Determine the (x, y) coordinate at the center of the cell enclosing the given text.  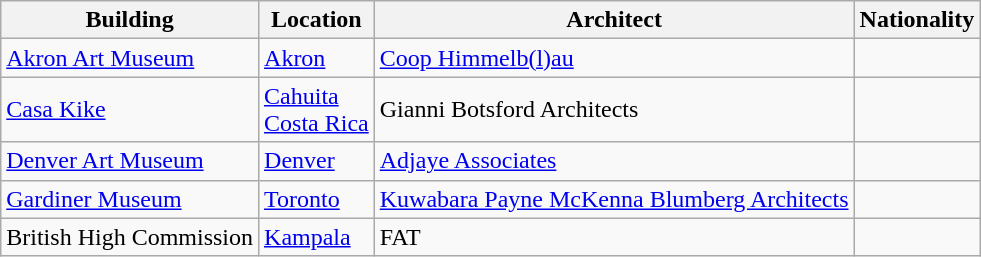
Architect (614, 20)
Denver (317, 161)
Kuwabara Payne McKenna Blumberg Architects (614, 199)
Gardiner Museum (130, 199)
CahuitaCosta Rica (317, 110)
Casa Kike (130, 110)
Kampala (317, 237)
British High Commission (130, 237)
FAT (614, 237)
Location (317, 20)
Adjaye Associates (614, 161)
Gianni Botsford Architects (614, 110)
Akron Art Museum (130, 58)
Denver Art Museum (130, 161)
Toronto (317, 199)
Akron (317, 58)
Coop Himmelb(l)au (614, 58)
Building (130, 20)
Nationality (917, 20)
